Return the [X, Y] coordinate for the center point of the cell that contains the specified text.  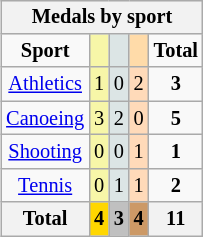
Medals by sport [102, 17]
11 [176, 219]
5 [176, 118]
Athletics [45, 84]
Sport [45, 51]
Shooting [45, 152]
Tennis [45, 185]
Canoeing [45, 118]
